Extract the (X, Y) coordinate from the center of the cell holding the provided text.  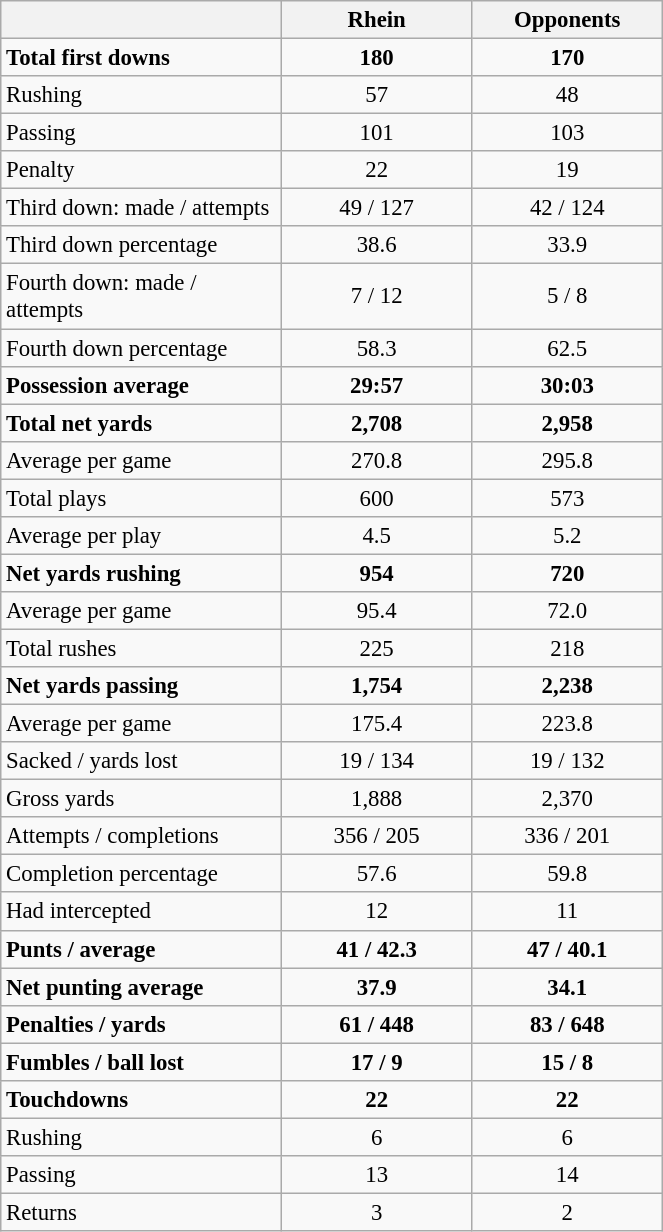
38.6 (376, 245)
Fourth down percentage (142, 348)
720 (568, 573)
225 (376, 648)
72.0 (568, 611)
11 (568, 912)
58.3 (376, 348)
Touchdowns (142, 1100)
1,888 (376, 799)
Rhein (376, 20)
5 / 8 (568, 296)
42 / 124 (568, 208)
30:03 (568, 385)
Fourth down: made / attempts (142, 296)
Had intercepted (142, 912)
19 / 134 (376, 761)
7 / 12 (376, 296)
Net yards passing (142, 686)
Penalty (142, 170)
Total rushes (142, 648)
180 (376, 58)
Total plays (142, 498)
48 (568, 95)
954 (376, 573)
13 (376, 1175)
Net yards rushing (142, 573)
Net punting average (142, 987)
Third down: made / attempts (142, 208)
218 (568, 648)
37.9 (376, 987)
29:57 (376, 385)
59.8 (568, 874)
15 / 8 (568, 1062)
57 (376, 95)
33.9 (568, 245)
Returns (142, 1212)
101 (376, 133)
5.2 (568, 536)
14 (568, 1175)
Opponents (568, 20)
270.8 (376, 460)
Possession average (142, 385)
Third down percentage (142, 245)
19 (568, 170)
223.8 (568, 724)
175.4 (376, 724)
Sacked / yards lost (142, 761)
17 / 9 (376, 1062)
49 / 127 (376, 208)
Total net yards (142, 423)
Total first downs (142, 58)
2,708 (376, 423)
12 (376, 912)
2,370 (568, 799)
Average per play (142, 536)
Gross yards (142, 799)
336 / 201 (568, 836)
4.5 (376, 536)
47 / 40.1 (568, 949)
356 / 205 (376, 836)
57.6 (376, 874)
Attempts / completions (142, 836)
3 (376, 1212)
19 / 132 (568, 761)
Completion percentage (142, 874)
Penalties / yards (142, 1024)
Fumbles / ball lost (142, 1062)
34.1 (568, 987)
62.5 (568, 348)
95.4 (376, 611)
1,754 (376, 686)
2,238 (568, 686)
170 (568, 58)
61 / 448 (376, 1024)
83 / 648 (568, 1024)
103 (568, 133)
295.8 (568, 460)
573 (568, 498)
600 (376, 498)
2 (568, 1212)
2,958 (568, 423)
Punts / average (142, 949)
41 / 42.3 (376, 949)
